Output the [x, y] coordinate of the center of the cell containing the given text.  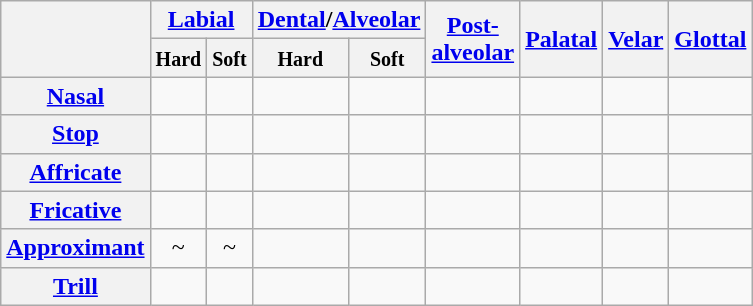
Affricate [76, 172]
Stop [76, 134]
Trill [76, 286]
Approximant [76, 248]
Post-alveolar [473, 39]
Dental/Alveolar [339, 20]
Labial [201, 20]
Velar [636, 39]
Glottal [710, 39]
Nasal [76, 96]
Palatal [562, 39]
Fricative [76, 210]
